Scan for the cell matching the given text and deliver its [X, Y] coordinate at center. 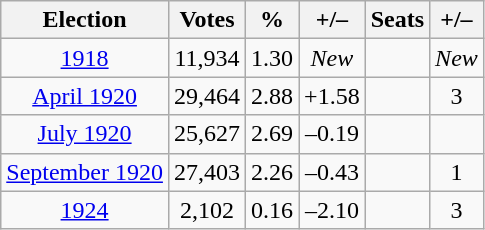
–0.19 [332, 134]
1918 [85, 58]
September 1920 [85, 172]
–0.43 [332, 172]
27,403 [206, 172]
–2.10 [332, 210]
July 1920 [85, 134]
1 [457, 172]
29,464 [206, 96]
Votes [206, 20]
April 1920 [85, 96]
+1.58 [332, 96]
2,102 [206, 210]
1.30 [272, 58]
11,934 [206, 58]
25,627 [206, 134]
Election [85, 20]
Seats [397, 20]
2.88 [272, 96]
1924 [85, 210]
2.69 [272, 134]
% [272, 20]
0.16 [272, 210]
2.26 [272, 172]
